Provide the (x, y) coordinate of the cell's center where the given text is located.  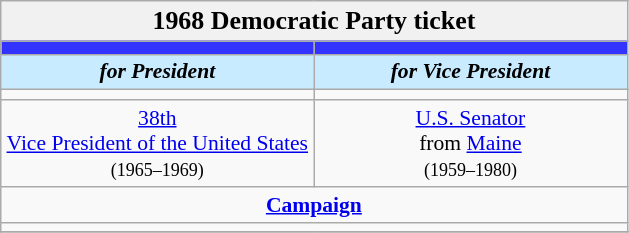
for President (158, 72)
1968 Democratic Party ticket (314, 21)
for Vice President (470, 72)
Campaign (314, 205)
U.S. Senatorfrom Maine(1959–1980) (470, 144)
38thVice President of the United States(1965–1969) (158, 144)
